Determine the [X, Y] coordinate at the center of the cell enclosing the given text.  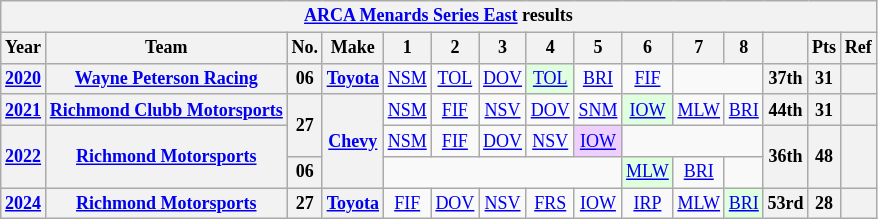
Team [166, 48]
4 [550, 48]
SNM [598, 110]
6 [648, 48]
7 [698, 48]
IRP [648, 204]
53rd [786, 204]
No. [304, 48]
FRS [550, 204]
1 [407, 48]
Ref [858, 48]
Richmond Clubb Motorsports [166, 110]
48 [824, 156]
ARCA Menards Series East results [438, 16]
37th [786, 78]
Make [352, 48]
28 [824, 204]
36th [786, 156]
2021 [24, 110]
2 [455, 48]
2024 [24, 204]
3 [503, 48]
Pts [824, 48]
2020 [24, 78]
Wayne Peterson Racing [166, 78]
5 [598, 48]
Chevy [352, 141]
Year [24, 48]
44th [786, 110]
8 [744, 48]
2022 [24, 156]
